Capture the cell that displays the provided text and extract its [X, Y] central coordinate. 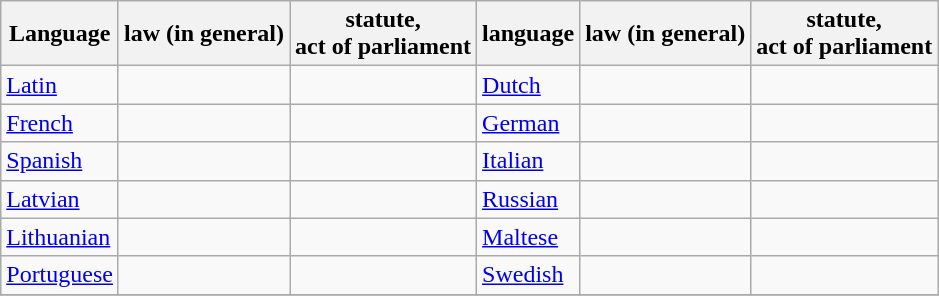
Language [60, 34]
Dutch [528, 85]
Lithuanian [60, 237]
Italian [528, 161]
Latvian [60, 199]
Russian [528, 199]
Maltese [528, 237]
French [60, 123]
language [528, 34]
Latin [60, 85]
German [528, 123]
Spanish [60, 161]
Portuguese [60, 275]
Swedish [528, 275]
